For the text-containing cell, return its midpoint in [X, Y] coordinate format. 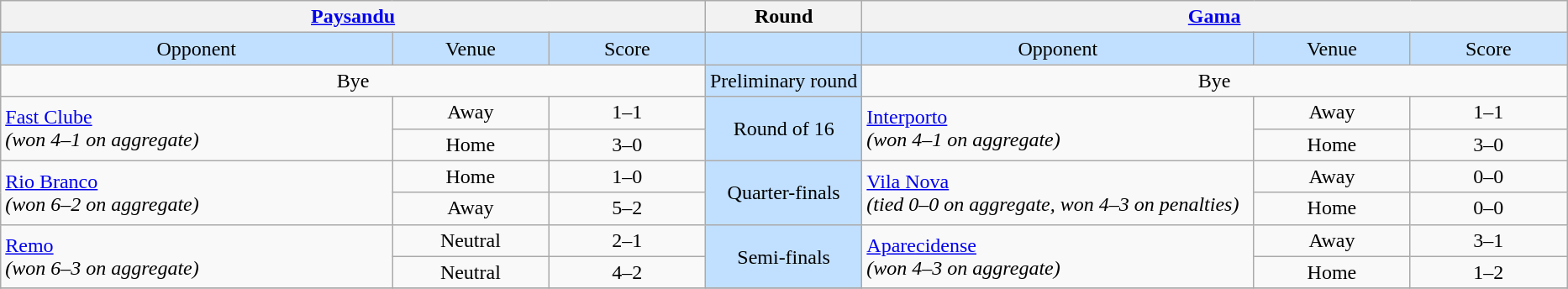
Vila Nova(tied 0–0 on aggregate, won 4–3 on penalties) [1058, 192]
Aparecidense(won 4–3 on aggregate) [1058, 256]
Rio Branco(won 6–2 on aggregate) [197, 192]
Quarter-finals [783, 192]
4–2 [627, 272]
1–0 [627, 176]
Semi-finals [783, 256]
Gama [1215, 17]
Round of 16 [783, 129]
Paysandu [353, 17]
3–1 [1488, 240]
1–2 [1488, 272]
Interporto(won 4–1 on aggregate) [1058, 129]
5–2 [627, 208]
Fast Clube(won 4–1 on aggregate) [197, 129]
Remo(won 6–3 on aggregate) [197, 256]
Round [783, 17]
Preliminary round [783, 81]
2–1 [627, 240]
